Identify which cell holds the provided text, then report its [x, y] central coordinate. 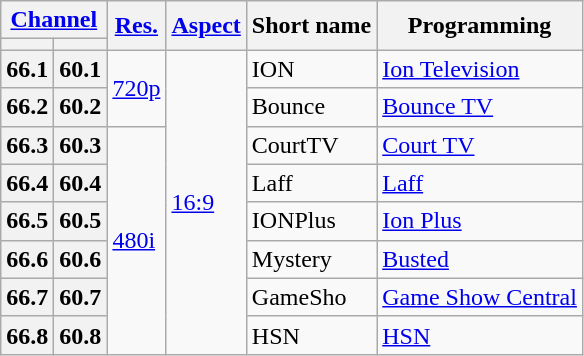
ION [311, 69]
480i [136, 240]
60.3 [80, 145]
Busted [480, 259]
720p [136, 88]
66.2 [28, 107]
CourtTV [311, 145]
60.5 [80, 221]
Bounce TV [480, 107]
Court TV [480, 145]
66.1 [28, 69]
66.3 [28, 145]
60.4 [80, 183]
Short name [311, 26]
66.8 [28, 335]
Bounce [311, 107]
Channel [54, 20]
60.6 [80, 259]
Aspect [206, 26]
IONPlus [311, 221]
66.4 [28, 183]
60.2 [80, 107]
60.7 [80, 297]
Ion Plus [480, 221]
66.5 [28, 221]
Ion Television [480, 69]
Programming [480, 26]
60.8 [80, 335]
66.7 [28, 297]
16:9 [206, 202]
60.1 [80, 69]
Res. [136, 26]
66.6 [28, 259]
Mystery [311, 259]
GameSho [311, 297]
Game Show Central [480, 297]
